Detect which cell encompasses the target text, then output its (X, Y) center coordinate. 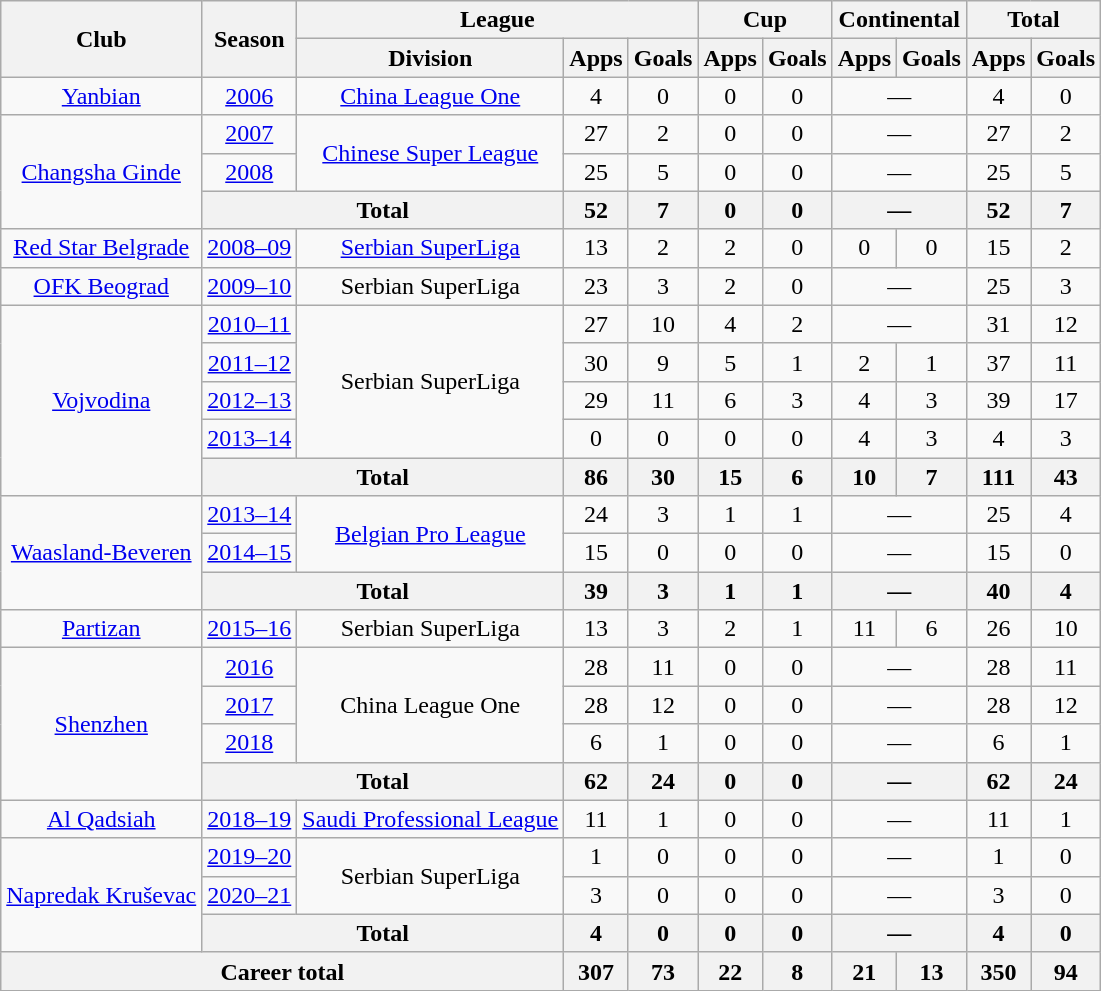
Club (102, 39)
Cup (765, 20)
Yanbian (102, 96)
73 (663, 971)
2009–10 (250, 286)
23 (596, 286)
Career total (282, 971)
8 (797, 971)
2008 (250, 172)
League (498, 20)
Partizan (102, 629)
86 (596, 477)
2011–12 (250, 362)
22 (730, 971)
Saudi Professional League (430, 819)
Red Star Belgrade (102, 248)
2007 (250, 134)
2010–11 (250, 324)
31 (998, 324)
21 (864, 971)
Season (250, 39)
350 (998, 971)
17 (1066, 400)
2018 (250, 743)
40 (998, 591)
Division (430, 58)
307 (596, 971)
Continental (899, 20)
2006 (250, 96)
37 (998, 362)
Napredak Kruševac (102, 895)
94 (1066, 971)
29 (596, 400)
2008–09 (250, 248)
26 (998, 629)
111 (998, 477)
2018–19 (250, 819)
Changsha Ginde (102, 172)
2012–13 (250, 400)
2014–15 (250, 553)
2019–20 (250, 857)
Al Qadsiah (102, 819)
Belgian Pro League (430, 534)
2016 (250, 667)
2015–16 (250, 629)
2017 (250, 705)
Waasland-Beveren (102, 553)
2020–21 (250, 895)
9 (663, 362)
Shenzhen (102, 724)
Vojvodina (102, 400)
43 (1066, 477)
Chinese Super League (430, 153)
OFK Beograd (102, 286)
